Extract the (x, y) coordinate from the center of the cell holding the provided text.  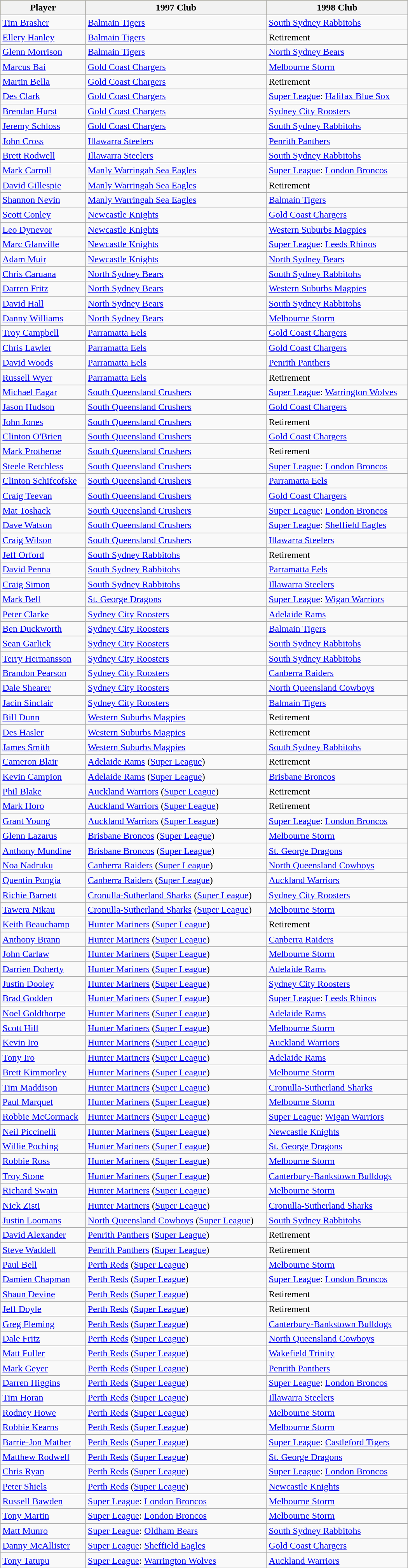
Ben Duckworth (43, 629)
Dave Watson (43, 525)
Justin Dooley (43, 984)
Brisbane Broncos (337, 777)
Kevin Campion (43, 777)
Cameron Blair (43, 762)
Des Hasler (43, 732)
North Queensland Cowboys (Super League) (176, 1220)
James Smith (43, 747)
Darren Higgins (43, 1383)
Russell Bawden (43, 1501)
Peter Shiels (43, 1486)
Mark Geyer (43, 1368)
Troy Stone (43, 1176)
Brett Kimmorley (43, 1072)
Glenn Lazarus (43, 836)
Mat Toshack (43, 510)
Craig Simon (43, 584)
Super League: Halifax Blue Sox (337, 96)
Tony Tatupu (43, 1560)
Des Clark (43, 96)
Jacin Sinclair (43, 703)
Bill Dunn (43, 718)
Willie Poching (43, 1146)
Brett Rodwell (43, 155)
Player (43, 8)
Tim Horan (43, 1398)
Steele Retchless (43, 466)
Robbie Kearns (43, 1427)
Grant Young (43, 821)
Brendan Hurst (43, 111)
Barrie-Jon Mather (43, 1442)
Tawera Nikau (43, 910)
Tim Brasher (43, 23)
Nick Zisti (43, 1206)
David Gillespie (43, 185)
Martin Bella (43, 82)
Richie Barnett (43, 895)
Jason Hudson (43, 407)
Super League: Oldham Bears (176, 1531)
Robbie McCormack (43, 1117)
Keith Beauchamp (43, 925)
Jeff Orford (43, 555)
Ellery Hanley (43, 37)
Damien Chapman (43, 1279)
Robbie Ross (43, 1161)
Wakefield Trinity (337, 1353)
Matt Fuller (43, 1353)
Anthony Mundine (43, 850)
Marc Glanville (43, 244)
Mark Bell (43, 599)
Noel Goldthorpe (43, 1013)
Glenn Morrison (43, 52)
Paul Bell (43, 1265)
Scott Conley (43, 215)
Tim Maddison (43, 1087)
Matthew Rodwell (43, 1457)
Richard Swain (43, 1191)
Chris Caruana (43, 274)
Chris Lawler (43, 348)
1998 Club (337, 8)
David Alexander (43, 1235)
Kevin Iro (43, 1043)
Mark Protheroe (43, 451)
Mark Horo (43, 806)
Chris Ryan (43, 1472)
Tony Iro (43, 1058)
Dale Shearer (43, 688)
David Penna (43, 570)
Neil Piccinelli (43, 1132)
David Hall (43, 303)
Brad Godden (43, 998)
Danny Williams (43, 318)
Shaun Devine (43, 1294)
Jeremy Schloss (43, 126)
Troy Campbell (43, 333)
Rodney Howe (43, 1413)
Mark Carroll (43, 170)
John Carlaw (43, 954)
Peter Clarke (43, 614)
Leo Dynevor (43, 230)
Phil Blake (43, 791)
Russell Wyer (43, 377)
Craig Wilson (43, 540)
John Cross (43, 141)
Anthony Brann (43, 939)
Terry Hermansson (43, 659)
Marcus Bai (43, 67)
Michael Eagar (43, 392)
Tony Martin (43, 1516)
Craig Teevan (43, 496)
Dale Fritz (43, 1338)
John Jones (43, 422)
Brandon Pearson (43, 673)
Noa Nadruku (43, 865)
Clinton Schifcofske (43, 481)
Super League: Castleford Tigers (337, 1442)
Jeff Doyle (43, 1309)
Darrien Doherty (43, 969)
Quentin Pongia (43, 880)
Paul Marquet (43, 1102)
1997 Club (176, 8)
Scott Hill (43, 1028)
Greg Fleming (43, 1324)
Sean Garlick (43, 643)
David Woods (43, 362)
Danny McAllister (43, 1545)
Steve Waddell (43, 1250)
Justin Loomans (43, 1220)
Adam Muir (43, 259)
Shannon Nevin (43, 200)
Darren Fritz (43, 289)
Clinton O'Brien (43, 437)
Matt Munro (43, 1531)
